For the text-containing cell, return its midpoint in [X, Y] coordinate format. 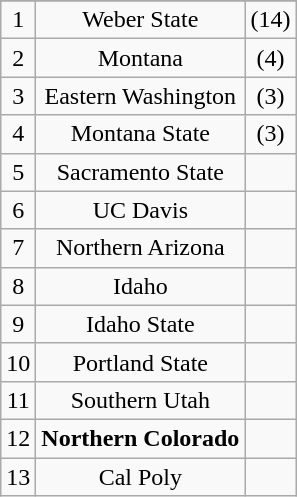
6 [18, 210]
Sacramento State [140, 172]
3 [18, 96]
Idaho State [140, 324]
4 [18, 134]
Northern Arizona [140, 248]
12 [18, 438]
(4) [270, 58]
(14) [270, 20]
9 [18, 324]
1 [18, 20]
UC Davis [140, 210]
Cal Poly [140, 477]
8 [18, 286]
Idaho [140, 286]
11 [18, 400]
5 [18, 172]
Southern Utah [140, 400]
Eastern Washington [140, 96]
10 [18, 362]
Montana State [140, 134]
Portland State [140, 362]
Northern Colorado [140, 438]
Weber State [140, 20]
2 [18, 58]
7 [18, 248]
13 [18, 477]
Montana [140, 58]
